Detect which cell encompasses the target text, then output its [X, Y] center coordinate. 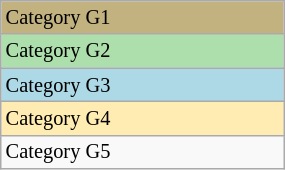
Category G2 [142, 51]
Category G1 [142, 17]
Category G3 [142, 85]
Category G5 [142, 152]
Category G4 [142, 118]
